Extract the [x, y] coordinate from the center of the cell holding the provided text.  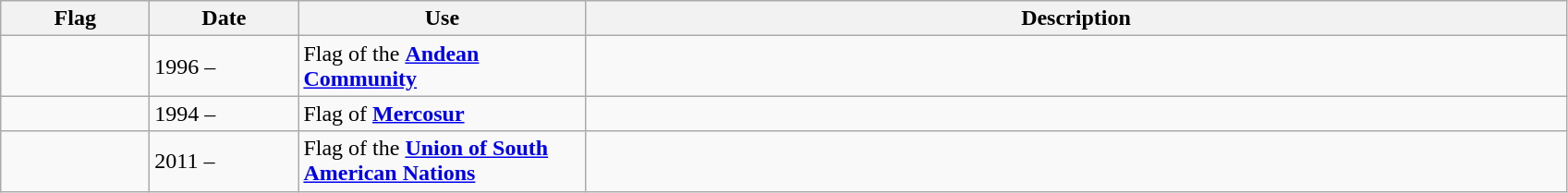
Flag of the Union of South American Nations [442, 161]
Flag [76, 18]
1996 – [224, 66]
Flag of the Andean Community [442, 66]
Date [224, 18]
Description [1076, 18]
1994 – [224, 114]
Use [442, 18]
2011 – [224, 161]
Flag of Mercosur [442, 114]
